Scan for the cell matching the given text and deliver its [X, Y] coordinate at center. 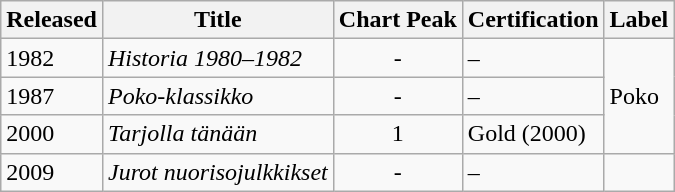
Certification [533, 20]
2000 [52, 134]
Tarjolla tänään [218, 134]
Historia 1980–1982 [218, 58]
2009 [52, 172]
Title [218, 20]
Released [52, 20]
Poko-klassikko [218, 96]
Poko [639, 96]
1987 [52, 96]
1 [398, 134]
Label [639, 20]
Chart Peak [398, 20]
Gold (2000) [533, 134]
Jurot nuorisojulkkikset [218, 172]
1982 [52, 58]
